Determine the [x, y] coordinate at the center of the cell enclosing the given text.  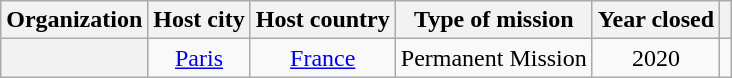
Permanent Mission [494, 58]
2020 [656, 58]
Host city [199, 20]
Paris [199, 58]
France [322, 58]
Year closed [656, 20]
Organization [74, 20]
Host country [322, 20]
Type of mission [494, 20]
